Pinpoint the cell where the given text exists, returning its [X, Y] midpoint coordinate. 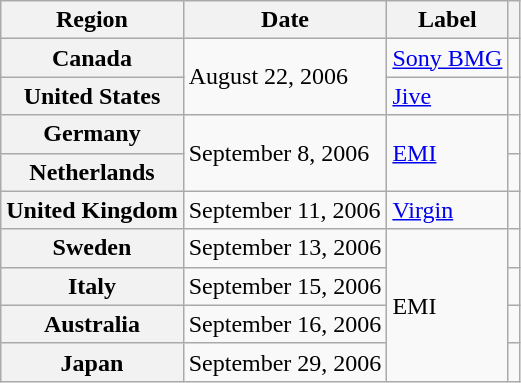
Date [285, 20]
September 15, 2006 [285, 286]
September 11, 2006 [285, 210]
Sony BMG [448, 58]
September 29, 2006 [285, 362]
Germany [92, 134]
Jive [448, 96]
Netherlands [92, 172]
Label [448, 20]
Italy [92, 286]
August 22, 2006 [285, 77]
Virgin [448, 210]
September 16, 2006 [285, 324]
Australia [92, 324]
United Kingdom [92, 210]
United States [92, 96]
Canada [92, 58]
September 13, 2006 [285, 248]
September 8, 2006 [285, 153]
Sweden [92, 248]
Japan [92, 362]
Region [92, 20]
